Detect which cell encompasses the target text, then output its (X, Y) center coordinate. 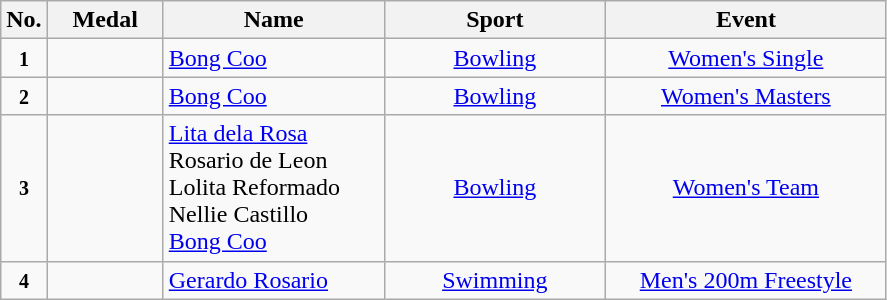
Women's Single (746, 58)
Women's Team (746, 188)
Women's Masters (746, 96)
4 (24, 280)
Men's 200m Freestyle (746, 280)
Swimming (494, 280)
Medal (105, 20)
No. (24, 20)
Sport (494, 20)
1 (24, 58)
Name (274, 20)
2 (24, 96)
Gerardo Rosario (274, 280)
Event (746, 20)
Lita dela RosaRosario de LeonLolita ReformadoNellie CastilloBong Coo (274, 188)
3 (24, 188)
